Return the (X, Y) coordinate for the center point of the cell that contains the specified text.  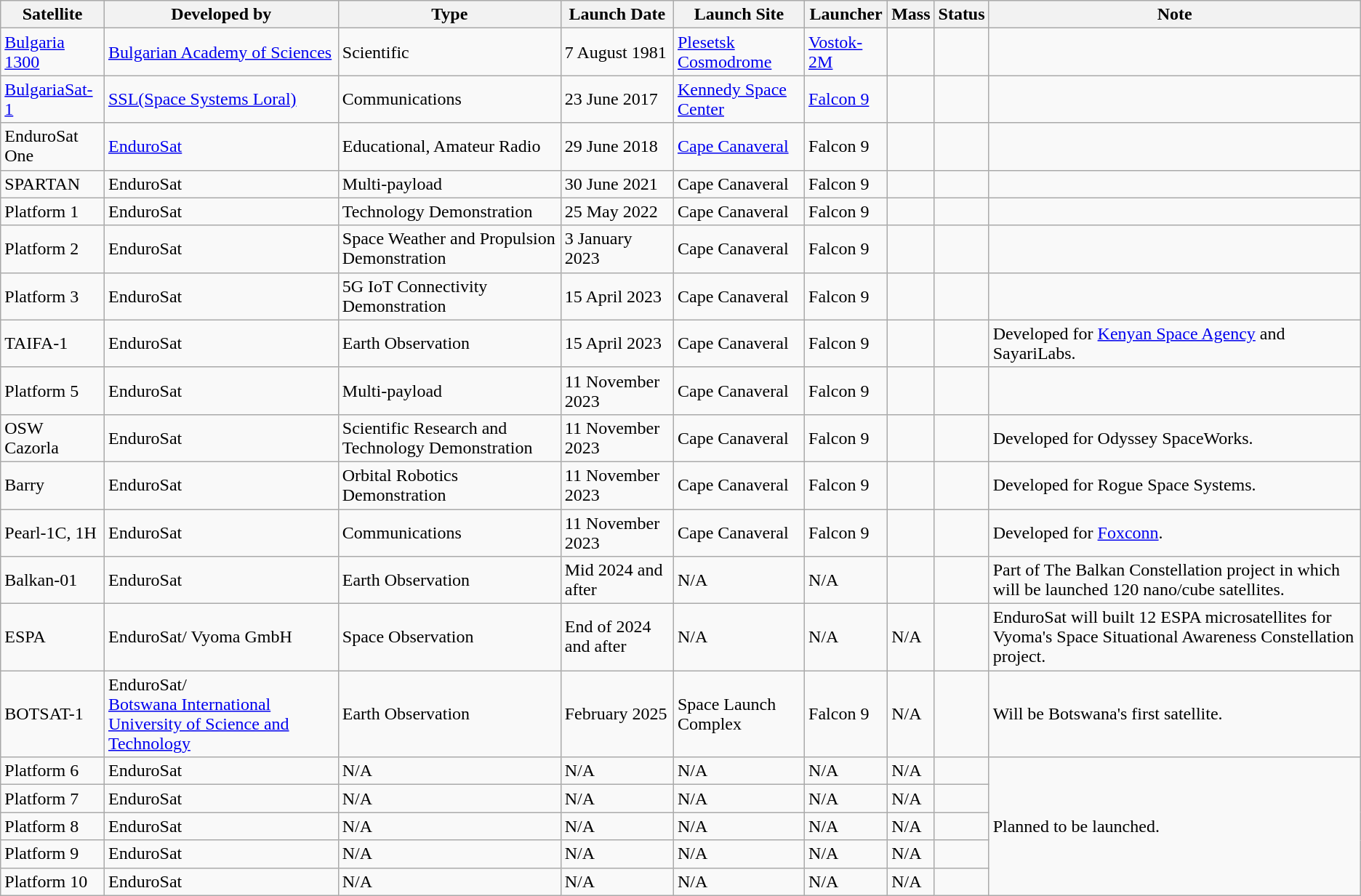
Launch Date (617, 15)
Developed for Odyssey SpaceWorks. (1175, 437)
Planned to be launched. (1175, 826)
Scientific (449, 52)
Plesetsk Cosmodrome (739, 52)
29 June 2018 (617, 147)
Launch Site (739, 15)
Status (961, 15)
Platform 1 (52, 211)
Space Launch Complex (739, 714)
End of 2024 and after (617, 637)
5G IoT Connectivity Demonstration (449, 296)
Type (449, 15)
OSW Cazorla (52, 437)
Pearl-1C, 1H (52, 532)
7 August 1981 (617, 52)
Developed for Kenyan Space Agency and SayariLabs. (1175, 343)
Barry (52, 485)
Technology Demonstration (449, 211)
Part of The Balkan Constellation project in which will be launched 120 nano/cube satellites. (1175, 580)
Scientific Research and Technology Demonstration (449, 437)
30 June 2021 (617, 184)
EnduroSat One (52, 147)
ESPA (52, 637)
Note (1175, 15)
BulgariaSat-1 (52, 99)
Developed for Foxconn. (1175, 532)
Vostok-2M (846, 52)
Space Observation (449, 637)
Platform 2 (52, 249)
23 June 2017 (617, 99)
Platform 7 (52, 799)
Bulgarian Academy of Sciences (221, 52)
Developed by (221, 15)
Mass (911, 15)
Platform 10 (52, 881)
Platform 5 (52, 391)
25 May 2022 (617, 211)
Satellite (52, 15)
SPARTAN (52, 184)
Mid 2024 and after (617, 580)
3 January 2023 (617, 249)
Space Weather and Propulsion Demonstration (449, 249)
EnduroSat will built 12 ESPA microsatellites for Vyoma's Space Situational Awareness Constellation project. (1175, 637)
TAIFA-1 (52, 343)
Will be Botswana's first satellite. (1175, 714)
Kennedy Space Center (739, 99)
EnduroSat/Botswana International University of Science and Technology (221, 714)
Educational, Amateur Radio (449, 147)
Orbital Robotics Demonstration (449, 485)
Developed for Rogue Space Systems. (1175, 485)
Platform 8 (52, 826)
SSL(Space Systems Loral) (221, 99)
Platform 3 (52, 296)
BOTSAT-1 (52, 714)
Bulgaria 1300 (52, 52)
Launcher (846, 15)
February 2025 (617, 714)
Platform 9 (52, 854)
EnduroSat/ Vyoma GmbH (221, 637)
Platform 6 (52, 771)
Balkan-01 (52, 580)
